Output the (X, Y) coordinate of the center of the cell containing the given text.  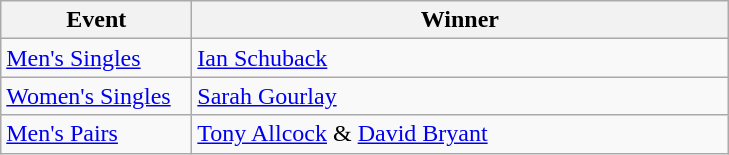
Ian Schuback (460, 58)
Women's Singles (96, 96)
Tony Allcock & David Bryant (460, 134)
Men's Singles (96, 58)
Sarah Gourlay (460, 96)
Men's Pairs (96, 134)
Event (96, 20)
Winner (460, 20)
